Determine the (X, Y) coordinate at the center of the cell enclosing the given text.  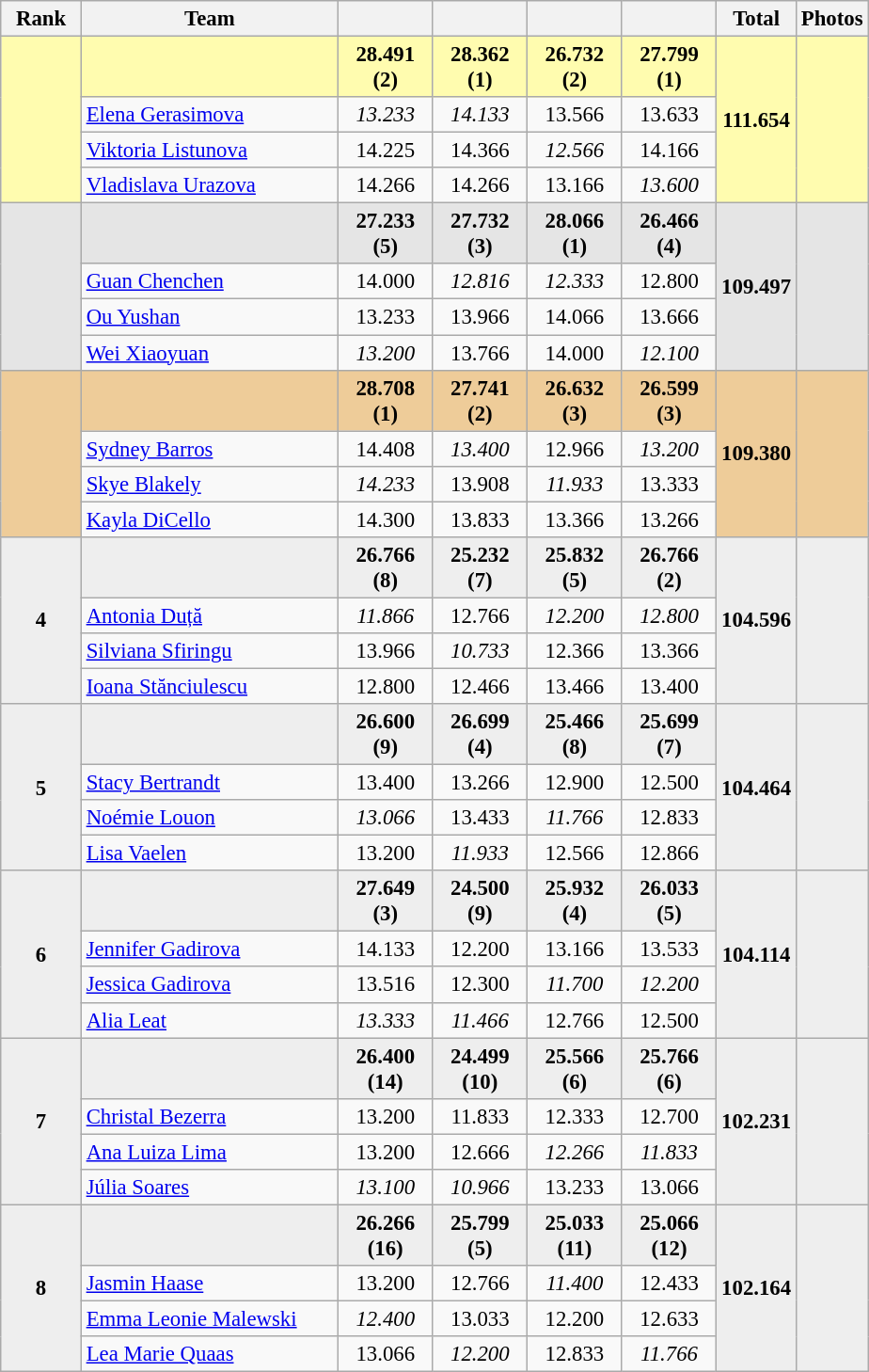
12.816 (480, 281)
25.232 (7) (480, 568)
12.400 (386, 1318)
Ana Luiza Lima (209, 1152)
12.866 (670, 854)
12.666 (480, 1152)
13.633 (670, 115)
26.766 (2) (670, 568)
24.500 (9) (480, 901)
12.700 (670, 1116)
10.733 (480, 651)
Ou Yushan (209, 317)
12.433 (670, 1284)
Sydney Barros (209, 449)
25.066 (12) (670, 1235)
13.908 (480, 484)
26.600 (9) (386, 734)
Rank (41, 19)
25.766 (6) (670, 1069)
109.380 (756, 454)
Viktoria Listunova (209, 151)
25.033 (11) (576, 1235)
104.464 (756, 787)
Christal Bezerra (209, 1116)
26.400 (14) (386, 1069)
4 (41, 621)
13.033 (480, 1318)
25.699 (7) (670, 734)
Júlia Soares (209, 1188)
Noémie Louon (209, 818)
Lisa Vaelen (209, 854)
102.164 (756, 1287)
27.732 (3) (480, 233)
8 (41, 1287)
14.233 (386, 484)
Skye Blakely (209, 484)
Emma Leonie Malewski (209, 1318)
25.466 (8) (576, 734)
Jennifer Gadirova (209, 949)
Guan Chenchen (209, 281)
28.362 (1) (480, 68)
13.566 (576, 115)
Total (756, 19)
Jasmin Haase (209, 1284)
14.300 (386, 519)
27.741 (2) (480, 401)
Team (209, 19)
25.832 (5) (576, 568)
27.233 (5) (386, 233)
Stacy Bertrandt (209, 783)
Photos (831, 19)
12.466 (480, 686)
Elena Gerasimova (209, 115)
14.066 (576, 317)
Alia Leat (209, 1020)
14.366 (480, 151)
Silviana Sfiringu (209, 651)
6 (41, 954)
28.708 (1) (386, 401)
12.366 (576, 651)
14.408 (386, 449)
Vladislava Urazova (209, 185)
111.654 (756, 120)
Wei Xiaoyuan (209, 353)
13.833 (480, 519)
11.400 (576, 1284)
26.599 (3) (670, 401)
Antonia Duță (209, 615)
104.596 (756, 621)
12.266 (576, 1152)
Jessica Gadirova (209, 985)
Lea Marie Quaas (209, 1354)
26.699 (4) (480, 734)
11.866 (386, 615)
13.516 (386, 985)
27.649 (3) (386, 901)
28.491 (2) (386, 68)
102.231 (756, 1122)
26.466 (4) (670, 233)
Ioana Stănciulescu (209, 686)
13.466 (576, 686)
12.633 (670, 1318)
26.033 (5) (670, 901)
12.300 (480, 985)
25.566 (6) (576, 1069)
12.900 (576, 783)
5 (41, 787)
26.266 (16) (386, 1235)
13.533 (670, 949)
13.600 (670, 185)
Kayla DiCello (209, 519)
7 (41, 1122)
28.066 (1) (576, 233)
12.966 (576, 449)
11.700 (576, 985)
25.932 (4) (576, 901)
12.100 (670, 353)
24.499 (10) (480, 1069)
10.966 (480, 1188)
25.799 (5) (480, 1235)
13.100 (386, 1188)
13.666 (670, 317)
11.466 (480, 1020)
104.114 (756, 954)
14.225 (386, 151)
13.433 (480, 818)
109.497 (756, 286)
27.799 (1) (670, 68)
14.166 (670, 151)
26.766 (8) (386, 568)
26.632 (3) (576, 401)
26.732 (2) (576, 68)
13.766 (480, 353)
